Identify which cell holds the provided text, then report its (X, Y) central coordinate. 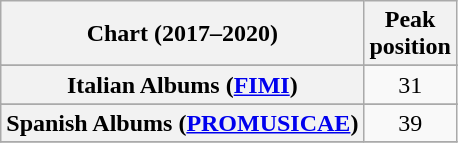
Spanish Albums (PROMUSICAE) (182, 123)
31 (410, 85)
Chart (2017–2020) (182, 34)
Peakposition (410, 34)
39 (410, 123)
Italian Albums (FIMI) (182, 85)
